Return [x, y] of the center of cell containing provided text 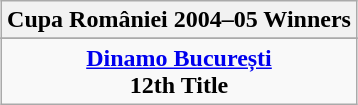
Cupa României 2004–05 Winners [180, 20]
Dinamo București12th Title [180, 72]
